Extract the [x, y] coordinate from the center of the cell holding the provided text.  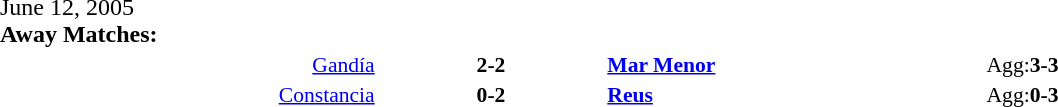
2-2 [492, 64]
Mar Menor [795, 64]
